From the cell containing the given text, extract its center point as [X, Y] coordinate. 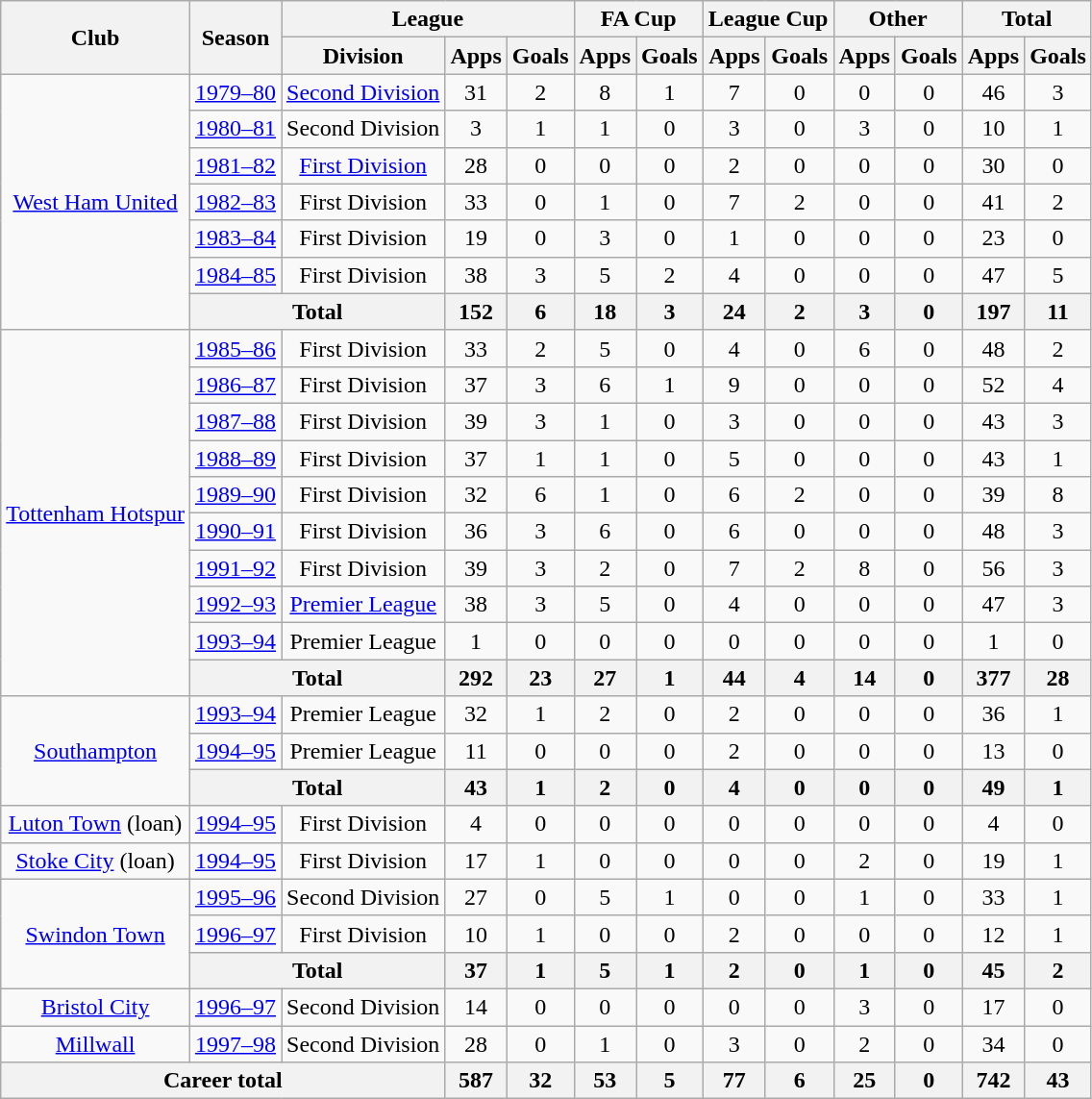
45 [993, 970]
1990–91 [235, 532]
9 [734, 385]
742 [993, 1081]
46 [993, 92]
Career total [223, 1081]
56 [993, 568]
1981–82 [235, 165]
Stoke City (loan) [96, 861]
Swindon Town [96, 934]
197 [993, 312]
30 [993, 165]
Tottenham Hotspur [96, 513]
377 [993, 678]
587 [476, 1081]
18 [605, 312]
Other [898, 19]
77 [734, 1081]
25 [864, 1081]
1983–84 [235, 238]
Southampton [96, 751]
13 [993, 751]
Division [362, 56]
1979–80 [235, 92]
12 [993, 934]
34 [993, 1043]
Season [235, 37]
292 [476, 678]
52 [993, 385]
League [427, 19]
Club [96, 37]
53 [605, 1081]
1997–98 [235, 1043]
1982–83 [235, 202]
1995–96 [235, 897]
31 [476, 92]
41 [993, 202]
49 [993, 787]
West Ham United [96, 202]
1992–93 [235, 605]
Luton Town (loan) [96, 824]
1988–89 [235, 459]
44 [734, 678]
1989–90 [235, 495]
1984–85 [235, 275]
League Cup [768, 19]
24 [734, 312]
152 [476, 312]
1980–81 [235, 129]
1987–88 [235, 421]
1985–86 [235, 348]
Bristol City [96, 1007]
FA Cup [638, 19]
Millwall [96, 1043]
1991–92 [235, 568]
1986–87 [235, 385]
